Capture the cell that displays the provided text and extract its (X, Y) central coordinate. 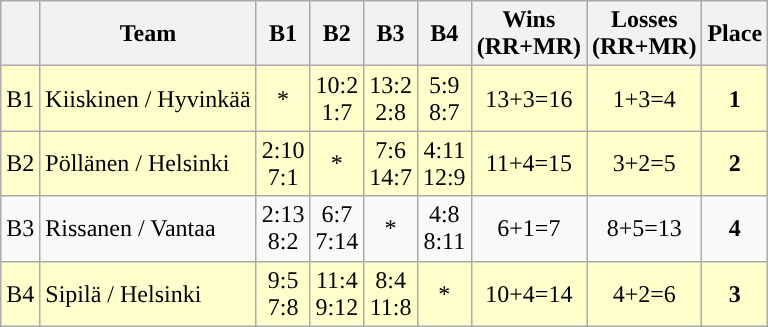
2:10 7:1 (283, 164)
11+4=15 (528, 164)
8:411:8 (391, 294)
Losses(RR+MR) (644, 34)
4:1112:9 (444, 164)
10+4=14 (528, 294)
3 (735, 294)
Wins(RR+MR) (528, 34)
13+3=16 (528, 98)
8+5=13 (644, 228)
Sipilä / Helsinki (148, 294)
4:88:11 (444, 228)
5:9 8:7 (444, 98)
2:13 8:2 (283, 228)
11:49:12 (337, 294)
2 (735, 164)
Team (148, 34)
Pöllänen / Helsinki (148, 164)
6+1=7 (528, 228)
4 (735, 228)
Place (735, 34)
1 (735, 98)
1+3=4 (644, 98)
6:77:14 (337, 228)
4+2=6 (644, 294)
Kiiskinen / Hyvinkää (148, 98)
10:2 1:7 (337, 98)
3+2=5 (644, 164)
Rissanen / Vantaa (148, 228)
9:5 7:8 (283, 294)
7:614:7 (391, 164)
13:2 2:8 (391, 98)
